Determine the (X, Y) coordinate at the center of the cell enclosing the given text.  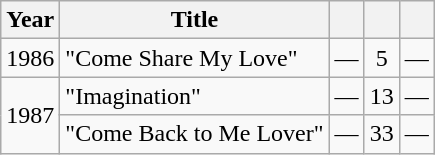
33 (382, 134)
5 (382, 58)
13 (382, 96)
Title (194, 20)
"Come Share My Love" (194, 58)
1986 (30, 58)
"Imagination" (194, 96)
"Come Back to Me Lover" (194, 134)
Year (30, 20)
1987 (30, 115)
